Scan for the cell matching the given text and deliver its (X, Y) coordinate at center. 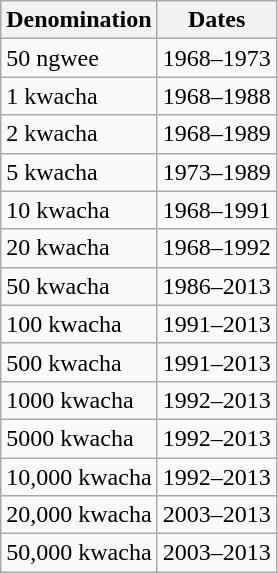
100 kwacha (79, 324)
20 kwacha (79, 248)
Dates (216, 20)
50 kwacha (79, 286)
1000 kwacha (79, 400)
1968–1988 (216, 96)
500 kwacha (79, 362)
10 kwacha (79, 210)
2 kwacha (79, 134)
1968–1992 (216, 248)
20,000 kwacha (79, 515)
1968–1989 (216, 134)
1986–2013 (216, 286)
5000 kwacha (79, 438)
5 kwacha (79, 172)
1968–1991 (216, 210)
50 ngwee (79, 58)
Denomination (79, 20)
1 kwacha (79, 96)
1973–1989 (216, 172)
1968–1973 (216, 58)
50,000 kwacha (79, 553)
10,000 kwacha (79, 477)
